Return (x, y) of the center of cell containing provided text 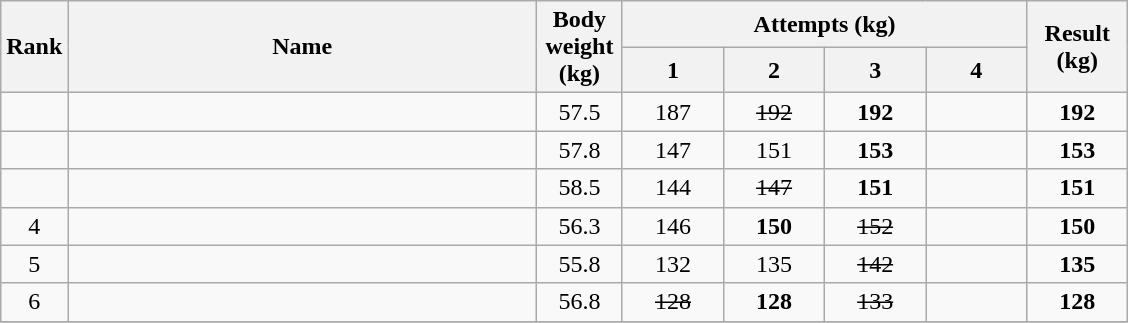
142 (876, 264)
1 (672, 70)
58.5 (579, 188)
144 (672, 188)
152 (876, 226)
132 (672, 264)
187 (672, 112)
56.8 (579, 302)
Result (kg) (1078, 47)
133 (876, 302)
Attempts (kg) (824, 24)
2 (774, 70)
Rank (34, 47)
Body weight (kg) (579, 47)
57.5 (579, 112)
3 (876, 70)
Name (302, 47)
6 (34, 302)
57.8 (579, 150)
5 (34, 264)
55.8 (579, 264)
146 (672, 226)
56.3 (579, 226)
